For the text-containing cell, return its midpoint in [x, y] coordinate format. 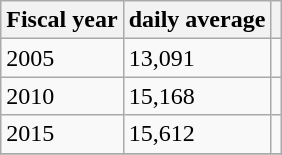
2015 [62, 134]
13,091 [197, 58]
2010 [62, 96]
Fiscal year [62, 20]
15,168 [197, 96]
daily average [197, 20]
15,612 [197, 134]
2005 [62, 58]
